Locate the cell with the specified text and output its [x, y] center coordinate. 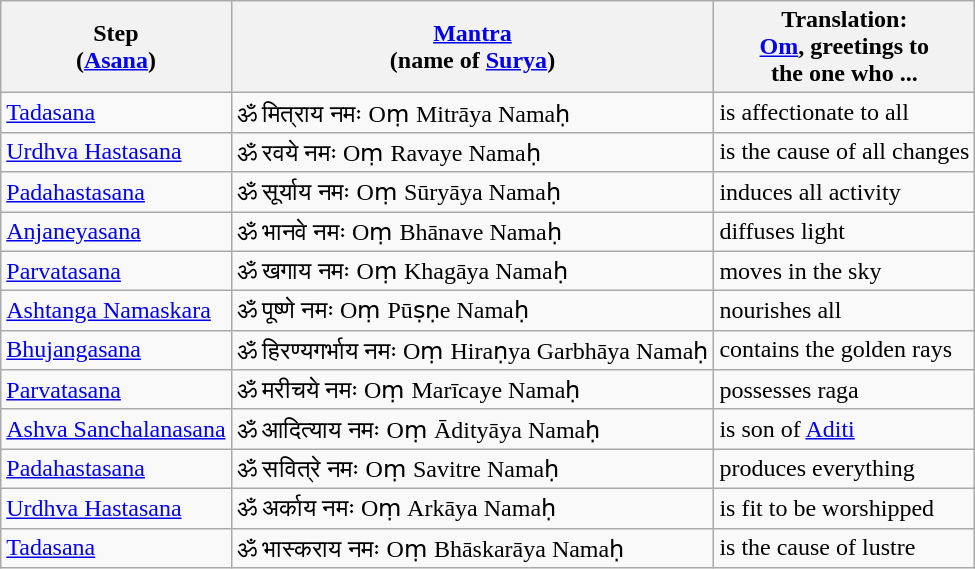
nourishes all [844, 311]
Ashtanga Namaskara [116, 311]
ॐ अर्काय नमः Oṃ Arkāya Namaḥ [472, 508]
ॐ खगाय नमः Oṃ Khagāya Namaḥ [472, 271]
ॐ भास्कराय नमः Oṃ Bhāskarāya Namaḥ [472, 548]
diffuses light [844, 232]
ॐ भानवे नमः Oṃ Bhānave Namaḥ [472, 232]
moves in the sky [844, 271]
ॐ रवये नमः Oṃ Ravaye Namaḥ [472, 152]
ॐ सूर्याय नमः Oṃ Sūryāya Namaḥ [472, 192]
ॐ मित्राय नमः Oṃ Mitrāya Namaḥ [472, 113]
is the cause of lustre [844, 548]
is fit to be worshipped [844, 508]
Step(Asana) [116, 47]
ॐ आदित्याय नमः Oṃ Ādityāya Namaḥ [472, 429]
Translation:Om, greetings tothe one who ... [844, 47]
is son of Aditi [844, 429]
Ashva Sanchalanasana [116, 429]
induces all activity [844, 192]
possesses raga [844, 390]
Mantra(name of Surya) [472, 47]
is affectionate to all [844, 113]
produces everything [844, 469]
Bhujangasana [116, 350]
ॐ सवित्रे नमः Oṃ Savitre Namaḥ [472, 469]
contains the golden rays [844, 350]
ॐ मरीचये नमः Oṃ Marīcaye Namaḥ [472, 390]
ॐ हिरण्यगर्भाय नमः Oṃ Hiraṇya Garbhāya Namaḥ [472, 350]
Anjaneyasana [116, 232]
ॐ पूष्णे नमः Oṃ Pūṣṇe Namaḥ [472, 311]
is the cause of all changes [844, 152]
